Find where the given text appears and provide that cell's center as (X, Y) coordinate. 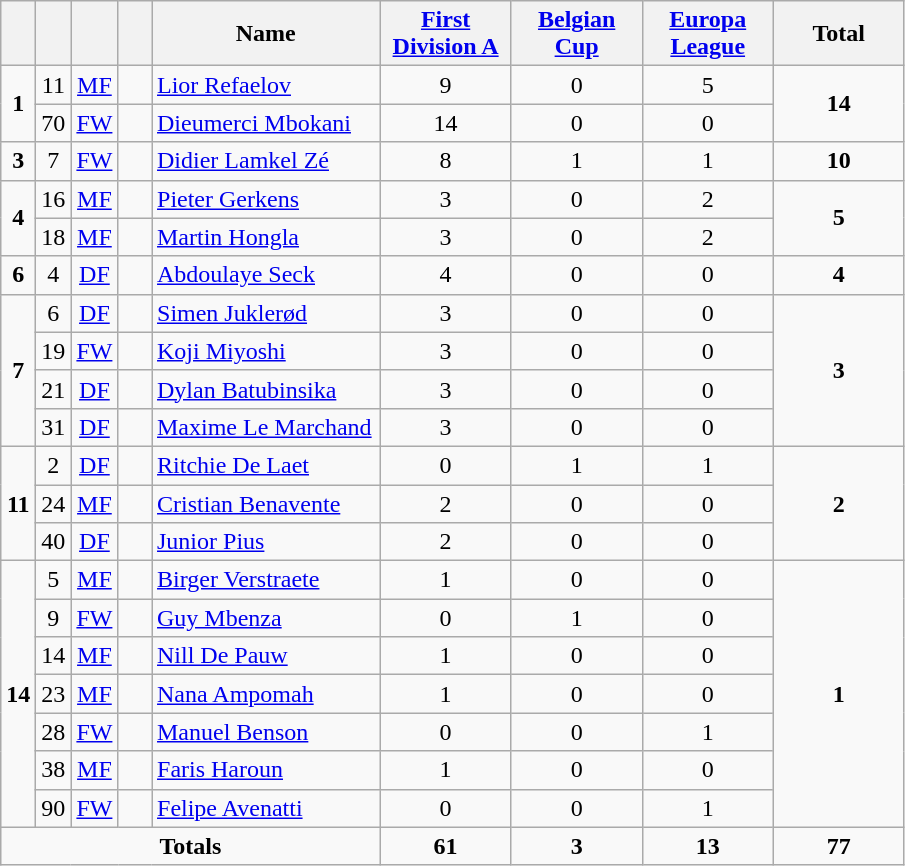
Cristian Benavente (266, 503)
77 (838, 846)
Belgian Cup (576, 34)
Koji Miyoshi (266, 351)
21 (54, 389)
Nill De Pauw (266, 656)
24 (54, 503)
16 (54, 199)
23 (54, 694)
38 (54, 770)
Birger Verstraete (266, 580)
Didier Lamkel Zé (266, 161)
Europa League (708, 34)
Lior Refaelov (266, 85)
Abdoulaye Seck (266, 275)
Faris Haroun (266, 770)
Manuel Benson (266, 732)
Ritchie De Laet (266, 465)
10 (838, 161)
31 (54, 427)
Felipe Avenatti (266, 808)
Dieumerci Mbokani (266, 123)
61 (446, 846)
Nana Ampomah (266, 694)
19 (54, 351)
28 (54, 732)
Martin Hongla (266, 237)
18 (54, 237)
90 (54, 808)
Junior Pius (266, 542)
Name (266, 34)
First Division A (446, 34)
Totals (190, 846)
Simen Juklerød (266, 313)
Guy Mbenza (266, 618)
Pieter Gerkens (266, 199)
40 (54, 542)
Maxime Le Marchand (266, 427)
Dylan Batubinsika (266, 389)
Total (838, 34)
13 (708, 846)
70 (54, 123)
8 (446, 161)
